Locate the cell with the specified text and output its (x, y) center coordinate. 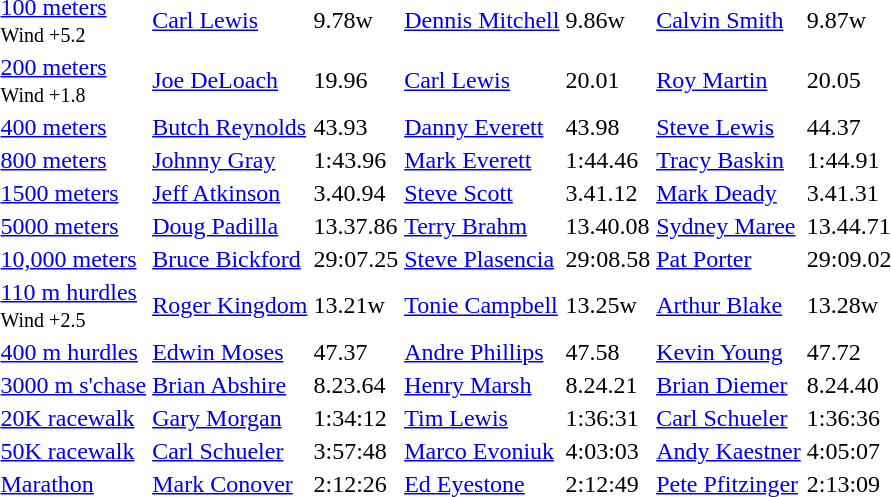
Brian Diemer (729, 385)
47.37 (356, 352)
Tonie Campbell (482, 306)
13.21w (356, 306)
13.40.08 (608, 226)
1:44.46 (608, 160)
13.37.86 (356, 226)
3.41.12 (608, 193)
1:34:12 (356, 418)
Joe DeLoach (230, 80)
Marco Evoniuk (482, 451)
Steve Plasencia (482, 259)
Andre Phillips (482, 352)
Bruce Bickford (230, 259)
29:07.25 (356, 259)
Mark Deady (729, 193)
Butch Reynolds (230, 127)
1:36:31 (608, 418)
47.58 (608, 352)
Jeff Atkinson (230, 193)
19.96 (356, 80)
Steve Scott (482, 193)
Pat Porter (729, 259)
Roger Kingdom (230, 306)
Carl Lewis (482, 80)
Terry Brahm (482, 226)
Mark Everett (482, 160)
Arthur Blake (729, 306)
Steve Lewis (729, 127)
Gary Morgan (230, 418)
13.25w (608, 306)
43.98 (608, 127)
3:57:48 (356, 451)
Doug Padilla (230, 226)
1:43.96 (356, 160)
Edwin Moses (230, 352)
Roy Martin (729, 80)
Tim Lewis (482, 418)
20.01 (608, 80)
Tracy Baskin (729, 160)
Kevin Young (729, 352)
Sydney Maree (729, 226)
8.23.64 (356, 385)
Henry Marsh (482, 385)
4:03:03 (608, 451)
Johnny Gray (230, 160)
Brian Abshire (230, 385)
Danny Everett (482, 127)
3.40.94 (356, 193)
8.24.21 (608, 385)
43.93 (356, 127)
Andy Kaestner (729, 451)
29:08.58 (608, 259)
